Output the [x, y] coordinate of the center of the cell containing the given text.  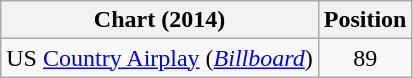
Position [365, 20]
89 [365, 58]
US Country Airplay (Billboard) [160, 58]
Chart (2014) [160, 20]
